Return [X, Y] of the center of cell containing provided text 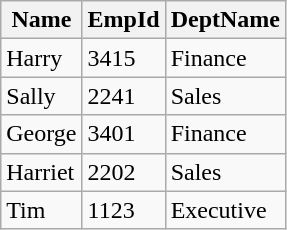
3401 [124, 134]
Harry [42, 58]
2241 [124, 96]
3415 [124, 58]
Harriet [42, 172]
DeptName [225, 20]
Name [42, 20]
George [42, 134]
1123 [124, 210]
EmpId [124, 20]
Sally [42, 96]
Executive [225, 210]
2202 [124, 172]
Tim [42, 210]
